Provide the (X, Y) coordinate of the cell's center where the given text is located.  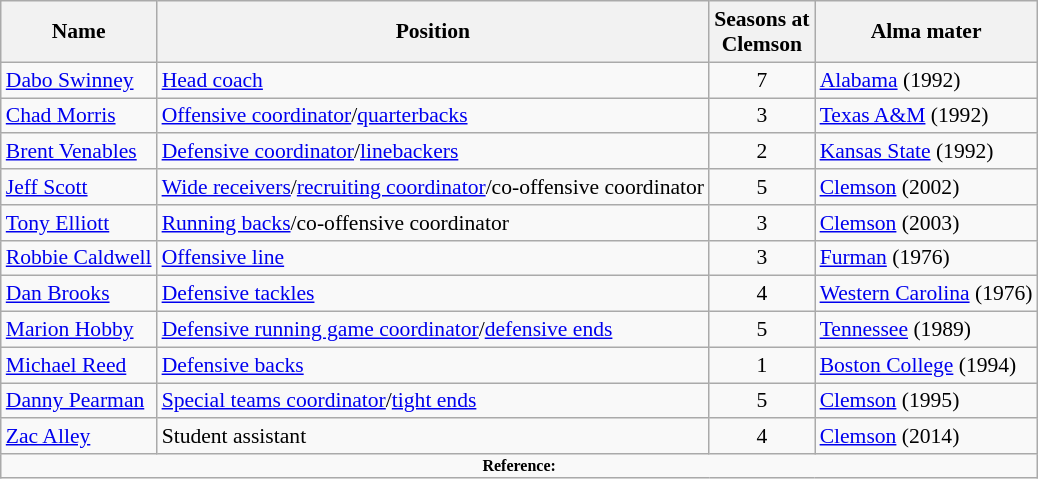
Texas A&M (1992) (926, 116)
Wide receivers/recruiting coordinator/co-offensive coordinator (434, 187)
Clemson (2014) (926, 437)
1 (762, 365)
Alma mater (926, 32)
Chad Morris (79, 116)
Marion Hobby (79, 330)
Position (434, 32)
Clemson (2002) (926, 187)
Defensive backs (434, 365)
Tennessee (1989) (926, 330)
Danny Pearman (79, 401)
Alabama (1992) (926, 80)
Dabo Swinney (79, 80)
Defensive tackles (434, 294)
Kansas State (1992) (926, 152)
Clemson (2003) (926, 223)
7 (762, 80)
Jeff Scott (79, 187)
Dan Brooks (79, 294)
Seasons atClemson (762, 32)
2 (762, 152)
Western Carolina (1976) (926, 294)
Offensive line (434, 258)
Tony Elliott (79, 223)
Clemson (1995) (926, 401)
Boston College (1994) (926, 365)
Head coach (434, 80)
Special teams coordinator/tight ends (434, 401)
Running backs/co-offensive coordinator (434, 223)
Offensive coordinator/quarterbacks (434, 116)
Brent Venables (79, 152)
Defensive running game coordinator/defensive ends (434, 330)
Student assistant (434, 437)
Reference: (520, 466)
Zac Alley (79, 437)
Defensive coordinator/linebackers (434, 152)
Name (79, 32)
Furman (1976) (926, 258)
Michael Reed (79, 365)
Robbie Caldwell (79, 258)
